Return (x, y) of the center of cell containing provided text 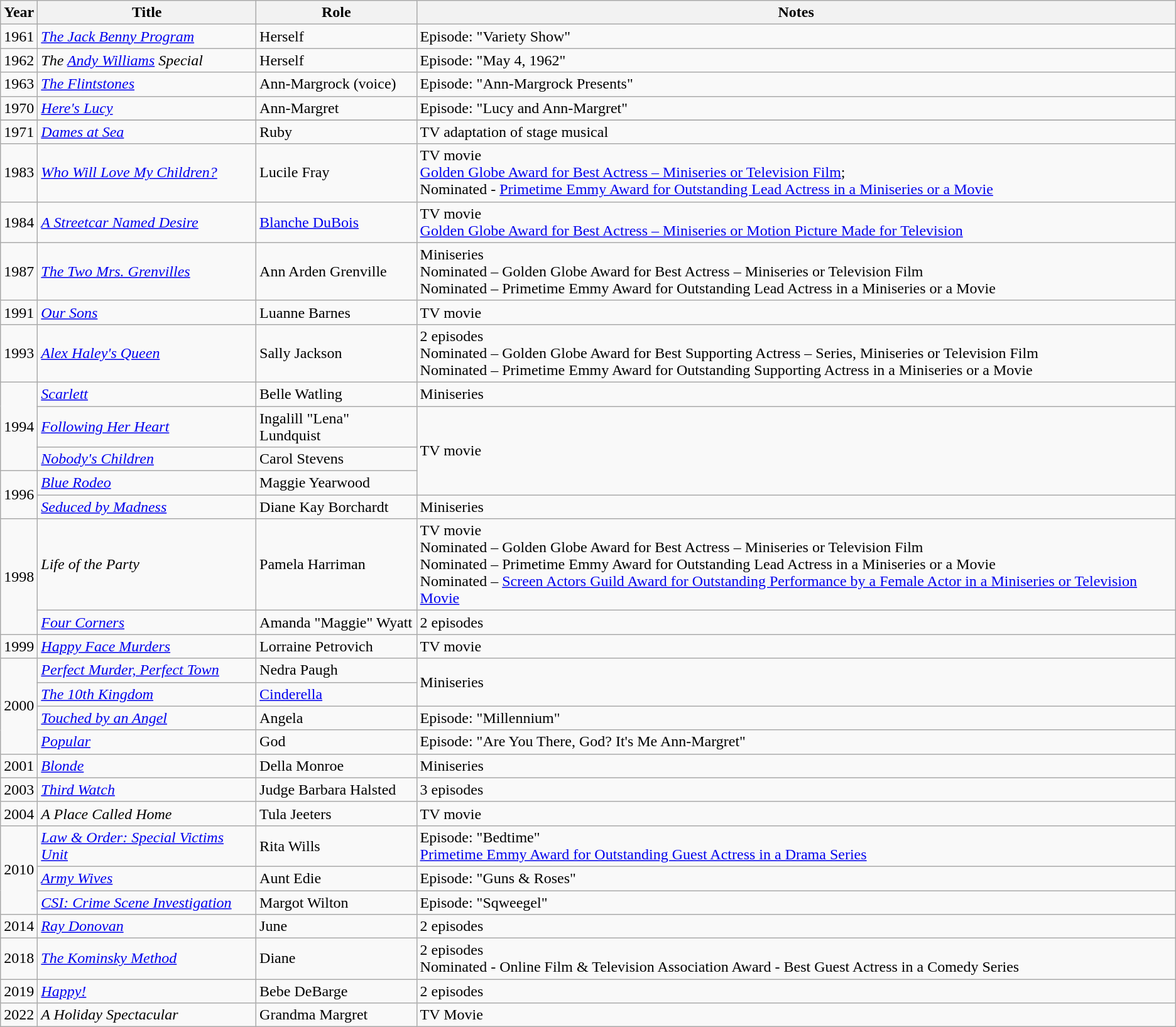
The Jack Benny Program (147, 36)
Rita Wills (337, 845)
2001 (19, 766)
The Andy Williams Special (147, 60)
Episode: "Millennium" (796, 718)
Episode: "Sqweegel" (796, 903)
Episode: "Bedtime"Primetime Emmy Award for Outstanding Guest Actress in a Drama Series (796, 845)
Blonde (147, 766)
June (337, 926)
Judge Barbara Halsted (337, 790)
Della Monroe (337, 766)
The Two Mrs. Grenvilles (147, 271)
God (337, 742)
Army Wives (147, 878)
1999 (19, 646)
Scarlett (147, 394)
Grandma Margret (337, 1015)
Blue Rodeo (147, 483)
A Streetcar Named Desire (147, 222)
1963 (19, 84)
The 10th Kingdom (147, 694)
2004 (19, 813)
2003 (19, 790)
1998 (19, 577)
1984 (19, 222)
Third Watch (147, 790)
TV adaptation of stage musical (796, 132)
1962 (19, 60)
Lucile Fray (337, 173)
Belle Watling (337, 394)
Popular (147, 742)
Nedra Paugh (337, 670)
Title (147, 13)
Perfect Murder, Perfect Town (147, 670)
Seduced by Madness (147, 507)
TV Movie (796, 1015)
1971 (19, 132)
Episode: "Ann-Margrock Presents" (796, 84)
A Place Called Home (147, 813)
Lorraine Petrovich (337, 646)
2010 (19, 869)
2014 (19, 926)
Ann Arden Grenville (337, 271)
CSI: Crime Scene Investigation (147, 903)
Life of the Party (147, 565)
1983 (19, 173)
Aunt Edie (337, 878)
Blanche DuBois (337, 222)
Episode: "Are You There, God? It's Me Ann-Margret" (796, 742)
1993 (19, 353)
1970 (19, 108)
Happy! (147, 991)
Ann-Margrock (voice) (337, 84)
Role (337, 13)
TV movieGolden Globe Award for Best Actress – Miniseries or Motion Picture Made for Television (796, 222)
2 episodes Nominated - Online Film & Television Association Award - Best Guest Actress in a Comedy Series (796, 959)
2000 (19, 706)
Diane Kay Borchardt (337, 507)
A Holiday Spectacular (147, 1015)
2018 (19, 959)
1996 (19, 495)
Ingalill "Lena" Lundquist (337, 426)
Episode: "Variety Show" (796, 36)
Tula Jeeters (337, 813)
Who Will Love My Children? (147, 173)
1987 (19, 271)
1991 (19, 312)
Sally Jackson (337, 353)
Diane (337, 959)
Ann-Margret (337, 108)
Amanda "Maggie" Wyatt (337, 622)
Episode: "Guns & Roses" (796, 878)
Nobody's Children (147, 459)
Alex Haley's Queen (147, 353)
Our Sons (147, 312)
Four Corners (147, 622)
Ray Donovan (147, 926)
Maggie Yearwood (337, 483)
Ruby (337, 132)
2022 (19, 1015)
2019 (19, 991)
Happy Face Murders (147, 646)
Year (19, 13)
Episode: "Lucy and Ann-Margret" (796, 108)
Notes (796, 13)
Here's Lucy (147, 108)
The Flintstones (147, 84)
1961 (19, 36)
Cinderella (337, 694)
Following Her Heart (147, 426)
1994 (19, 426)
Bebe DeBarge (337, 991)
Luanne Barnes (337, 312)
Touched by an Angel (147, 718)
The Kominsky Method (147, 959)
Law & Order: Special Victims Unit (147, 845)
Angela (337, 718)
Margot Wilton (337, 903)
Pamela Harriman (337, 565)
Dames at Sea (147, 132)
3 episodes (796, 790)
Episode: "May 4, 1962" (796, 60)
Carol Stevens (337, 459)
